Pinpoint the cell where the given text exists, returning its [x, y] midpoint coordinate. 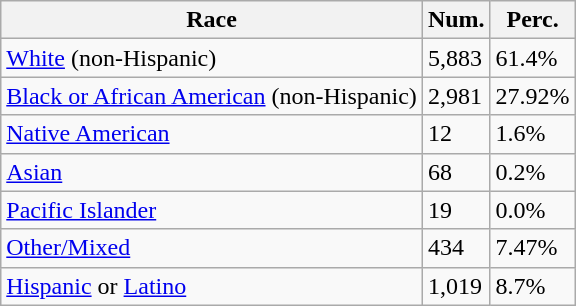
White (non-Hispanic) [212, 58]
Asian [212, 172]
12 [456, 134]
Other/Mixed [212, 248]
Hispanic or Latino [212, 286]
1.6% [532, 134]
1,019 [456, 286]
0.2% [532, 172]
Pacific Islander [212, 210]
19 [456, 210]
Race [212, 20]
27.92% [532, 96]
Native American [212, 134]
Num. [456, 20]
0.0% [532, 210]
5,883 [456, 58]
2,981 [456, 96]
434 [456, 248]
Perc. [532, 20]
68 [456, 172]
61.4% [532, 58]
Black or African American (non-Hispanic) [212, 96]
8.7% [532, 286]
7.47% [532, 248]
